Provide the [x, y] coordinate of the cell's center where the given text is located.  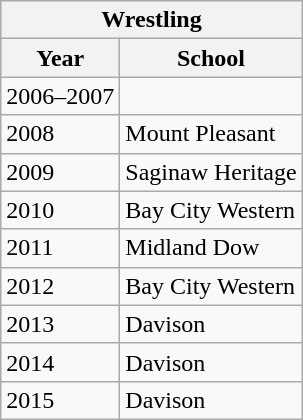
2009 [60, 172]
2013 [60, 324]
2006–2007 [60, 96]
Mount Pleasant [211, 134]
Midland Dow [211, 248]
2014 [60, 362]
School [211, 58]
Wrestling [152, 20]
2012 [60, 286]
2008 [60, 134]
Saginaw Heritage [211, 172]
Year [60, 58]
2015 [60, 400]
2010 [60, 210]
2011 [60, 248]
